Determine the (x, y) coordinate at the center of the cell enclosing the given text.  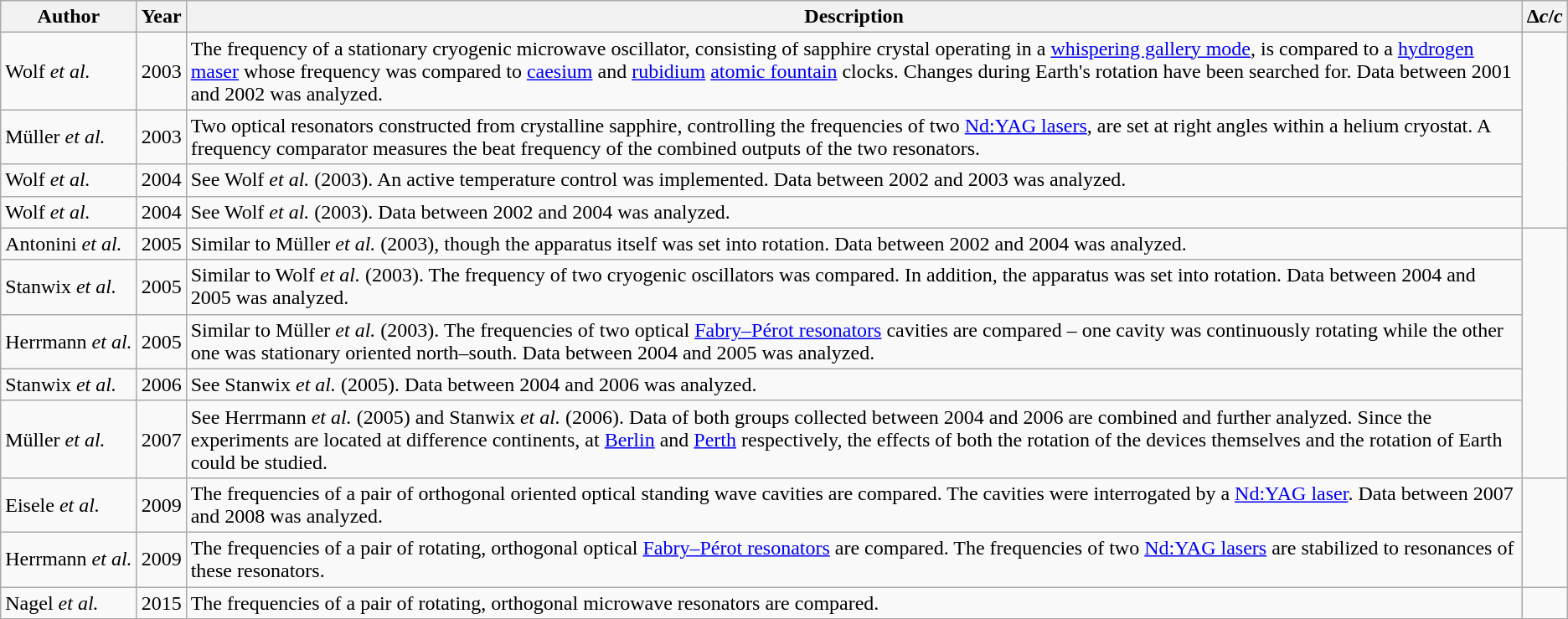
Eisele et al. (69, 504)
Description (854, 17)
2015 (161, 602)
See Wolf et al. (2003). Data between 2002 and 2004 was analyzed. (854, 212)
Similar to Müller et al. (2003), though the apparatus itself was set into rotation. Data between 2002 and 2004 was analyzed. (854, 244)
See Wolf et al. (2003). An active temperature control was implemented. Data between 2002 and 2003 was analyzed. (854, 180)
Year (161, 17)
See Stanwix et al. (2005). Data between 2004 and 2006 was analyzed. (854, 384)
The frequencies of a pair of rotating, orthogonal microwave resonators are compared. (854, 602)
2007 (161, 439)
Author (69, 17)
Antonini et al. (69, 244)
Nagel et al. (69, 602)
2006 (161, 384)
Δc/c (1545, 17)
